Detect which cell encompasses the target text, then output its [X, Y] center coordinate. 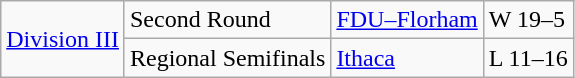
Regional Semifinals [227, 58]
FDU–Florham [407, 20]
W 19–5 [528, 20]
Division III [63, 39]
Ithaca [407, 58]
Second Round [227, 20]
L 11–16 [528, 58]
